Scan for the cell matching the given text and deliver its [X, Y] coordinate at center. 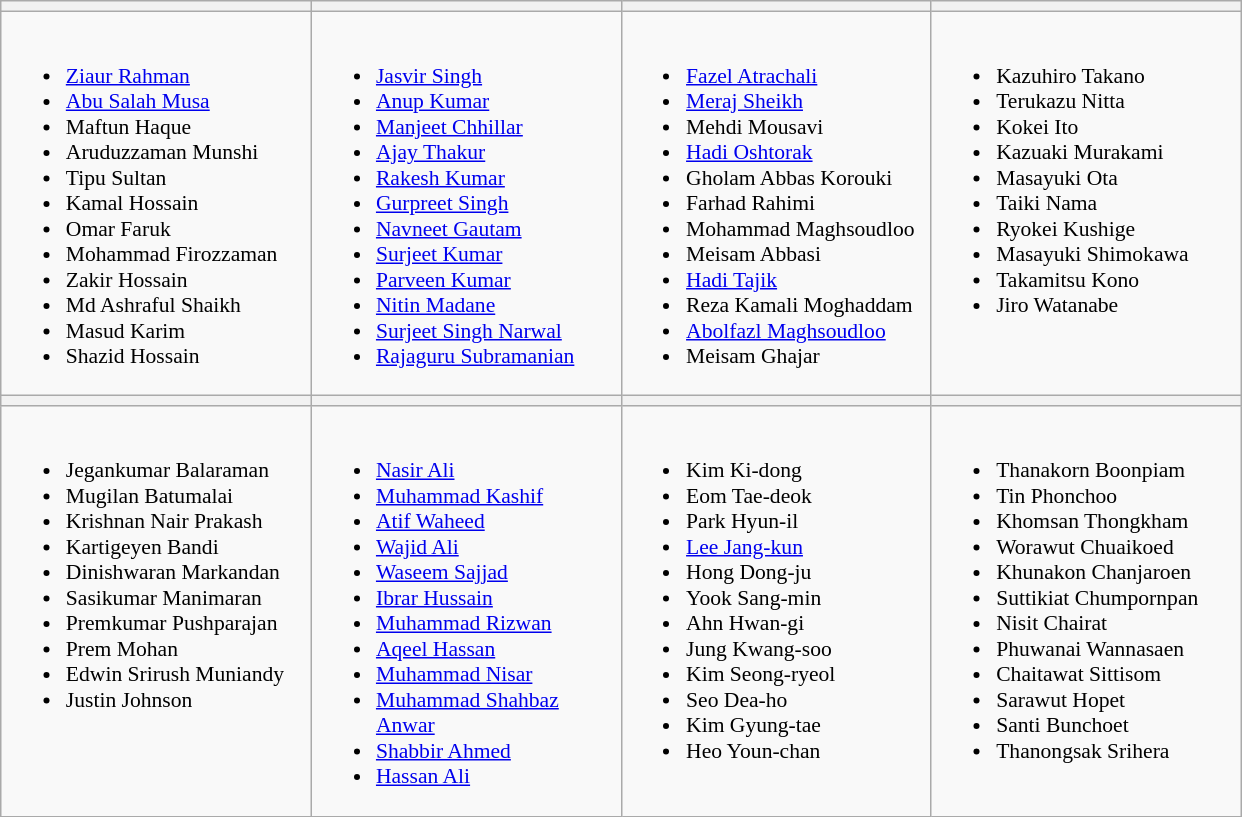
Kazuhiro TakanoTerukazu NittaKokei ItoKazuaki MurakamiMasayuki OtaTaiki NamaRyokei KushigeMasayuki ShimokawaTakamitsu KonoJiro Watanabe [1086, 204]
Kim Ki-dongEom Tae-deokPark Hyun-ilLee Jang-kunHong Dong-juYook Sang-minAhn Hwan-giJung Kwang-sooKim Seong-ryeolSeo Dea-hoKim Gyung-taeHeo Youn-chan [776, 611]
